Identify which cell holds the provided text, then report its (x, y) central coordinate. 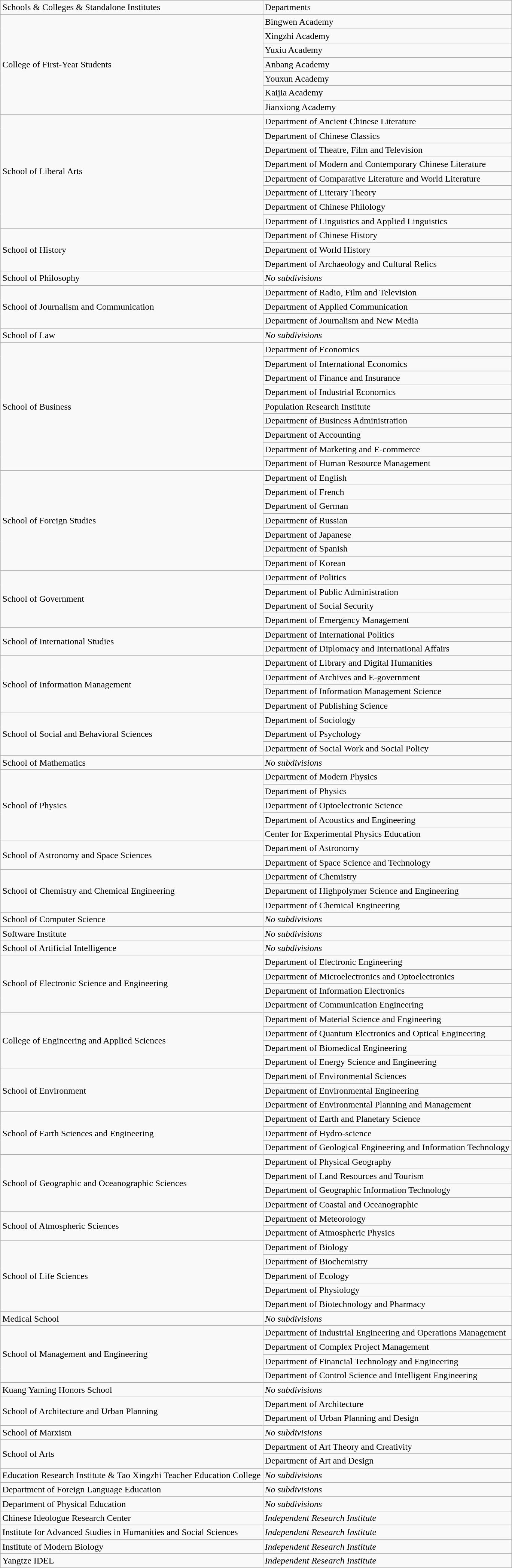
Department of Art and Design (387, 1461)
Department of Communication Engineering (387, 1005)
School of Government (132, 599)
Department of Earth and Planetary Science (387, 1119)
School of Marxism (132, 1432)
Department of Environmental Planning and Management (387, 1105)
School of Environment (132, 1090)
Department of Microelectronics and Optoelectronics (387, 976)
School of Business (132, 407)
Department of Financial Technology and Engineering (387, 1361)
Department of Atmospheric Physics (387, 1233)
Department of Environmental Engineering (387, 1091)
Department of Geographic Information Technology (387, 1190)
Department of Archives and E-government (387, 677)
Department of Foreign Language Education (132, 1489)
School of Computer Science (132, 920)
Department of Electronic Engineering (387, 962)
School of Social and Behavioral Sciences (132, 734)
Department of Information Management Science (387, 692)
Department of Library and Digital Humanities (387, 663)
School of Geographic and Oceanographic Sciences (132, 1183)
Department of Comparative Literature and World Literature (387, 179)
Department of Optoelectronic Science (387, 805)
Department of Space Science and Technology (387, 862)
Department of Ancient Chinese Literature (387, 121)
Department of Hydro-science (387, 1133)
Department of Biomedical Engineering (387, 1048)
Department of Biochemistry (387, 1261)
Department of Publishing Science (387, 706)
Department of Accounting (387, 435)
Xingzhi Academy (387, 36)
Department of Astronomy (387, 848)
Kaijia Academy (387, 93)
Departments (387, 7)
School of Life Sciences (132, 1276)
Department of Ecology (387, 1276)
College of First-Year Students (132, 64)
Department of Physical Geography (387, 1162)
Department of Economics (387, 349)
Department of Control Science and Intelligent Engineering (387, 1376)
Medical School (132, 1318)
Department of Archaeology and Cultural Relics (387, 264)
College of Engineering and Applied Sciences (132, 1040)
School of Astronomy and Space Sciences (132, 855)
Anbang Academy (387, 64)
Department of Politics (387, 577)
Department of Radio, Film and Television (387, 292)
Department of Chinese Classics (387, 136)
Population Research Institute (387, 406)
Department of Geological Engineering and Information Technology (387, 1148)
Department of Social Security (387, 606)
Department of Emergency Management (387, 620)
Department of French (387, 492)
Department of Acoustics and Engineering (387, 820)
Education Research Institute & Tao Xingzhi Teacher Education College (132, 1475)
Department of Biotechnology and Pharmacy (387, 1304)
School of Arts (132, 1454)
Institute for Advanced Studies in Humanities and Social Sciences (132, 1532)
Department of Physical Education (132, 1504)
School of Information Management (132, 684)
Department of World History (387, 250)
School of Philosophy (132, 278)
School of International Studies (132, 642)
Department of Marketing and E-commerce (387, 449)
Department of Psychology (387, 734)
Department of Japanese (387, 535)
Yangtze IDEL (132, 1561)
Youxun Academy (387, 79)
Department of Environmental Sciences (387, 1076)
Department of Modern Physics (387, 777)
Department of Information Electronics (387, 991)
Department of Russian (387, 520)
School of History (132, 250)
School of Management and Engineering (132, 1354)
Department of Business Administration (387, 421)
Department of Energy Science and Engineering (387, 1062)
Software Institute (132, 934)
School of Mathematics (132, 763)
Kuang Yaming Honors School (132, 1390)
Department of Spanish (387, 549)
Department of English (387, 478)
Department of Art Theory and Creativity (387, 1447)
Department of Quantum Electronics and Optical Engineering (387, 1033)
Department of German (387, 506)
Chinese Ideologue Research Center (132, 1518)
Department of Coastal and Oceanographic (387, 1204)
School of Chemistry and Chemical Engineering (132, 891)
Institute of Modern Biology (132, 1547)
Department of Journalism and New Media (387, 321)
Department of Diplomacy and International Affairs (387, 649)
Bingwen Academy (387, 22)
School of Electronic Science and Engineering (132, 984)
Department of Highpolymer Science and Engineering (387, 891)
Jianxiong Academy (387, 107)
Schools & Colleges & Standalone Institutes (132, 7)
Center for Experimental Physics Education (387, 834)
Department of Human Resource Management (387, 464)
Department of Sociology (387, 720)
Department of Complex Project Management (387, 1347)
Department of Theatre, Film and Television (387, 150)
Department of Chemistry (387, 877)
Department of Finance and Insurance (387, 378)
Department of Public Administration (387, 592)
School of Liberal Arts (132, 171)
Department of Modern and Contemporary Chinese Literature (387, 164)
Department of Chinese Philology (387, 207)
Department of Industrial Economics (387, 392)
Department of Land Resources and Tourism (387, 1176)
School of Foreign Studies (132, 520)
Department of Industrial Engineering and Operations Management (387, 1333)
Department of International Economics (387, 364)
Department of Material Science and Engineering (387, 1019)
School of Law (132, 335)
Department of Urban Planning and Design (387, 1418)
Yuxiu Academy (387, 50)
School of Artificial Intelligence (132, 948)
Department of Physics (387, 791)
Department of Applied Communication (387, 307)
Department of Linguistics and Applied Linguistics (387, 221)
Department of Literary Theory (387, 193)
School of Physics (132, 805)
Department of Biology (387, 1247)
Department of Chinese History (387, 235)
Department of Korean (387, 563)
Department of Social Work and Social Policy (387, 748)
Department of Physiology (387, 1290)
Department of Architecture (387, 1404)
Department of International Politics (387, 635)
Department of Meteorology (387, 1219)
School of Journalism and Communication (132, 307)
Department of Chemical Engineering (387, 905)
School of Atmospheric Sciences (132, 1226)
School of Architecture and Urban Planning (132, 1411)
School of Earth Sciences and Engineering (132, 1133)
